Return the (X, Y) coordinate for the center point of the cell that contains the specified text.  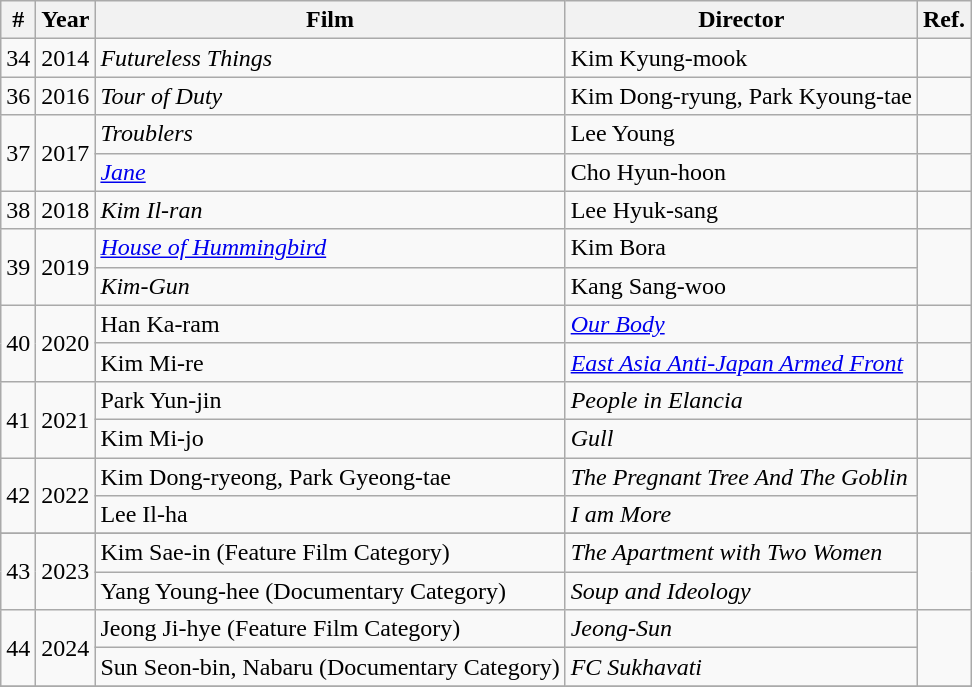
Kim Dong-ryeong, Park Gyeong-tae (330, 477)
Cho Hyun-hoon (741, 172)
Jeong Ji-hye (Feature Film Category) (330, 629)
34 (18, 58)
East Asia Anti-Japan Armed Front (741, 362)
44 (18, 648)
The Apartment with Two Women (741, 553)
Lee Young (741, 134)
2024 (66, 648)
42 (18, 496)
Sun Seon-bin, Nabaru (Documentary Category) (330, 667)
2016 (66, 96)
39 (18, 267)
FC Sukhavati (741, 667)
2014 (66, 58)
2019 (66, 267)
Futureless Things (330, 58)
Kang Sang-woo (741, 286)
41 (18, 419)
Ref. (944, 20)
Park Yun-jin (330, 400)
# (18, 20)
Our Body (741, 324)
Soup and Ideology (741, 591)
House of Hummingbird (330, 248)
I am More (741, 515)
37 (18, 153)
2021 (66, 419)
The Pregnant Tree And The Goblin (741, 477)
Kim Sae-in (Feature Film Category) (330, 553)
2022 (66, 496)
Jane (330, 172)
Troublers (330, 134)
Jeong-Sun (741, 629)
People in Elancia (741, 400)
36 (18, 96)
Film (330, 20)
Kim Mi-re (330, 362)
Gull (741, 438)
40 (18, 343)
Kim Bora (741, 248)
43 (18, 572)
Han Ka-ram (330, 324)
2018 (66, 210)
Yang Young-hee (Documentary Category) (330, 591)
2020 (66, 343)
Kim-Gun (330, 286)
Kim Il-ran (330, 210)
Tour of Duty (330, 96)
Lee Il-ha (330, 515)
Kim Kyung-mook (741, 58)
Kim Mi-jo (330, 438)
Year (66, 20)
Director (741, 20)
38 (18, 210)
2017 (66, 153)
Lee Hyuk-sang (741, 210)
Kim Dong-ryung, Park Kyoung-tae (741, 96)
2023 (66, 572)
